Determine the (X, Y) coordinate at the center of the cell enclosing the given text.  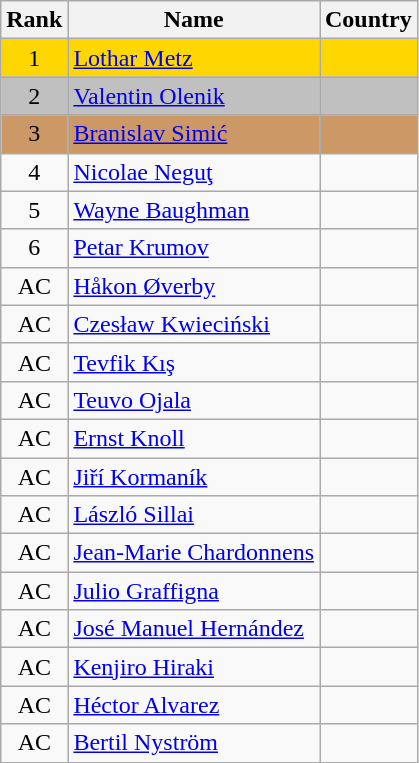
Kenjiro Hiraki (194, 667)
6 (34, 248)
Jean-Marie Chardonnens (194, 553)
Czesław Kwieciński (194, 324)
Name (194, 20)
2 (34, 96)
Bertil Nyström (194, 743)
3 (34, 134)
Lothar Metz (194, 58)
Héctor Alvarez (194, 705)
Nicolae Neguţ (194, 172)
Jiří Kormaník (194, 477)
Branislav Simić (194, 134)
4 (34, 172)
Håkon Øverby (194, 286)
Valentin Olenik (194, 96)
José Manuel Hernández (194, 629)
1 (34, 58)
Petar Krumov (194, 248)
Tevfik Kış (194, 362)
Rank (34, 20)
Wayne Baughman (194, 210)
Ernst Knoll (194, 438)
Julio Graffigna (194, 591)
László Sillai (194, 515)
5 (34, 210)
Country (369, 20)
Teuvo Ojala (194, 400)
